Return the (X, Y) coordinate for the center point of the cell that contains the specified text.  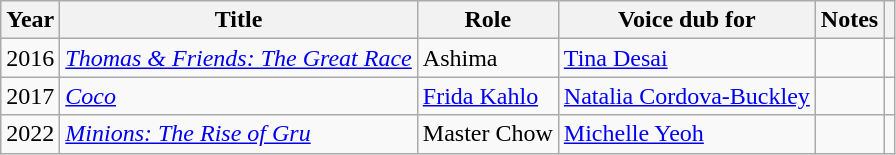
Frida Kahlo (488, 96)
2016 (30, 58)
Year (30, 20)
Thomas & Friends: The Great Race (238, 58)
2022 (30, 134)
Ashima (488, 58)
Notes (849, 20)
Title (238, 20)
Tina Desai (686, 58)
2017 (30, 96)
Natalia Cordova-Buckley (686, 96)
Role (488, 20)
Voice dub for (686, 20)
Minions: The Rise of Gru (238, 134)
Coco (238, 96)
Michelle Yeoh (686, 134)
Master Chow (488, 134)
